Find where the given text appears and provide that cell's center as (x, y) coordinate. 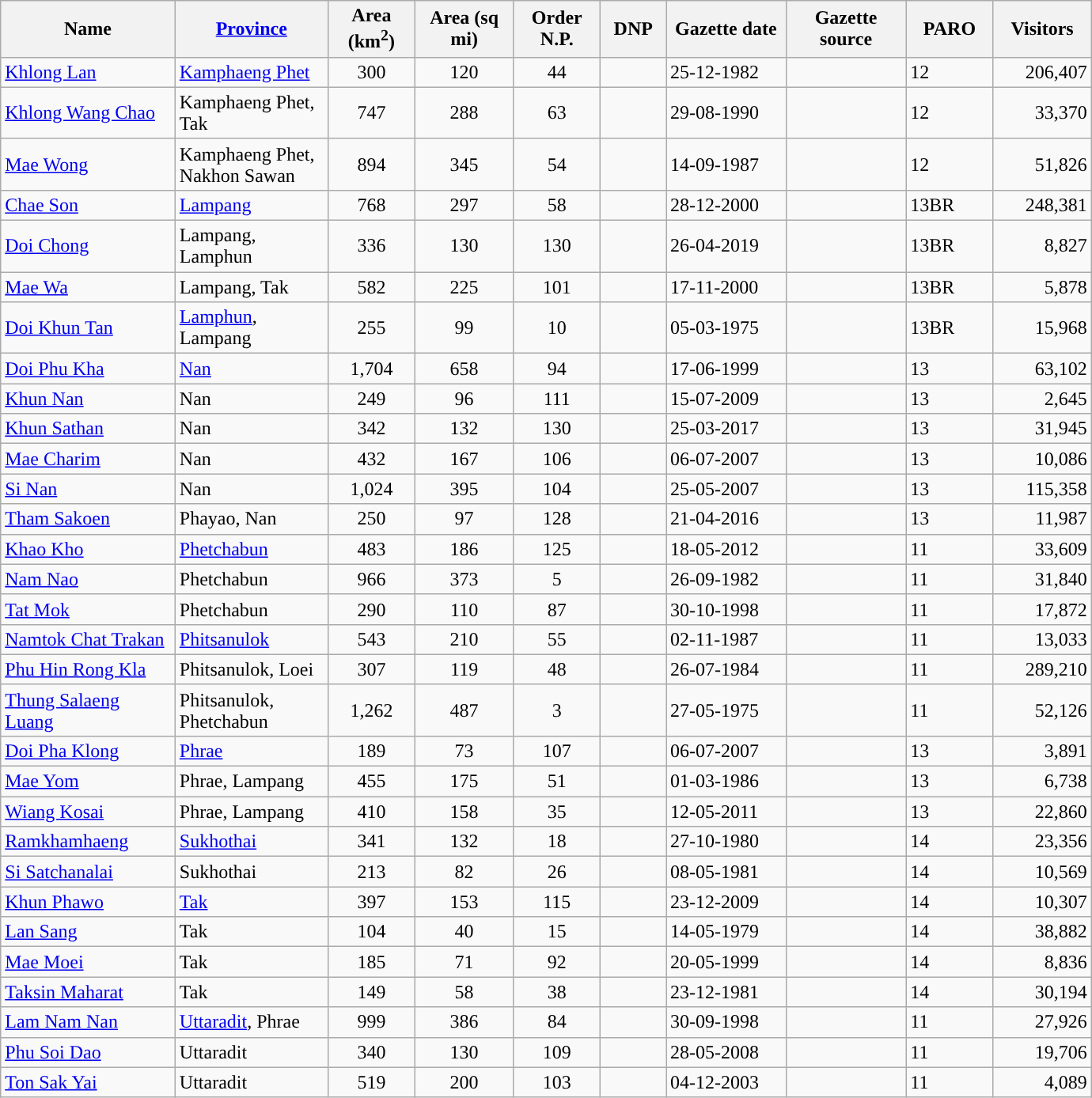
31,945 (1042, 429)
Chae Son (89, 205)
26 (557, 872)
38,882 (1042, 932)
17-11-2000 (726, 287)
519 (371, 1082)
Uttaradit, Phrae (252, 1022)
Mae Moei (89, 962)
111 (557, 399)
15-07-2009 (726, 399)
Lampang, Tak (252, 287)
210 (464, 639)
115,358 (1042, 489)
Taksin Maharat (89, 992)
Lampang (252, 205)
Khlong Wang Chao (89, 112)
63 (557, 112)
PARO (950, 29)
6,738 (1042, 782)
342 (371, 429)
Khlong Lan (89, 72)
25-05-2007 (726, 489)
54 (557, 165)
19,706 (1042, 1052)
432 (371, 459)
106 (557, 459)
99 (464, 328)
101 (557, 287)
186 (464, 549)
290 (371, 609)
255 (371, 328)
336 (371, 247)
Phitsanulok, Loei (252, 669)
Namtok Chat Trakan (89, 639)
28-05-2008 (726, 1052)
84 (557, 1022)
297 (464, 205)
96 (464, 399)
Tham Sakoen (89, 519)
Gazette source (846, 29)
30,194 (1042, 992)
40 (464, 932)
455 (371, 782)
Ton Sak Yai (89, 1082)
Phrae (252, 751)
14-05-1979 (726, 932)
115 (557, 902)
Name (89, 29)
8,836 (1042, 962)
17-06-1999 (726, 369)
Doi Phu Kha (89, 369)
200 (464, 1082)
483 (371, 549)
30-10-1998 (726, 609)
Province (252, 29)
23,356 (1042, 842)
119 (464, 669)
999 (371, 1022)
10,569 (1042, 872)
Kamphaeng Phet, Tak (252, 112)
Phu Soi Dao (89, 1052)
110 (464, 609)
23-12-2009 (726, 902)
5 (557, 579)
38 (557, 992)
395 (464, 489)
Area (sq mi) (464, 29)
345 (464, 165)
Khun Sathan (89, 429)
33,370 (1042, 112)
02-11-1987 (726, 639)
768 (371, 205)
71 (464, 962)
52,126 (1042, 710)
Order N.P. (557, 29)
63,102 (1042, 369)
Si Nan (89, 489)
307 (371, 669)
Doi Chong (89, 247)
288 (464, 112)
966 (371, 579)
44 (557, 72)
28-12-2000 (726, 205)
Mae Wong (89, 165)
249 (371, 399)
158 (464, 812)
Lamphun, Lampang (252, 328)
92 (557, 962)
Nam Nao (89, 579)
206,407 (1042, 72)
894 (371, 165)
Lan Sang (89, 932)
Kamphaeng Phet, Nakhon Sawan (252, 165)
5,878 (1042, 287)
Khun Phawo (89, 902)
22,860 (1042, 812)
26-04-2019 (726, 247)
Lampang, Lamphun (252, 247)
13,033 (1042, 639)
26-07-1984 (726, 669)
73 (464, 751)
153 (464, 902)
15 (557, 932)
Thung Salaeng Luang (89, 710)
27-05-1975 (726, 710)
103 (557, 1082)
20-05-1999 (726, 962)
17,872 (1042, 609)
04-12-2003 (726, 1082)
30-09-1998 (726, 1022)
Phitsanulok, Phetchabun (252, 710)
289,210 (1042, 669)
410 (371, 812)
175 (464, 782)
25-03-2017 (726, 429)
23-12-1981 (726, 992)
51 (557, 782)
Tat Mok (89, 609)
Phu Hin Rong Kla (89, 669)
Ramkhamhaeng (89, 842)
10,307 (1042, 902)
94 (557, 369)
Wiang Kosai (89, 812)
185 (371, 962)
582 (371, 287)
27,926 (1042, 1022)
29-08-1990 (726, 112)
14-09-1987 (726, 165)
Gazette date (726, 29)
25-12-1982 (726, 72)
11,987 (1042, 519)
08-05-1981 (726, 872)
300 (371, 72)
Phitsanulok (252, 639)
3 (557, 710)
15,968 (1042, 328)
01-03-1986 (726, 782)
97 (464, 519)
48 (557, 669)
8,827 (1042, 247)
33,609 (1042, 549)
87 (557, 609)
386 (464, 1022)
21-04-2016 (726, 519)
125 (557, 549)
Visitors (1042, 29)
DNP (633, 29)
Khun Nan (89, 399)
248,381 (1042, 205)
Doi Khun Tan (89, 328)
4,089 (1042, 1082)
250 (371, 519)
120 (464, 72)
2,645 (1042, 399)
1,262 (371, 710)
149 (371, 992)
27-10-1980 (726, 842)
1,024 (371, 489)
225 (464, 287)
35 (557, 812)
18-05-2012 (726, 549)
373 (464, 579)
487 (464, 710)
12-05-2011 (726, 812)
397 (371, 902)
341 (371, 842)
340 (371, 1052)
26-09-1982 (726, 579)
Area (km2) (371, 29)
Khao Kho (89, 549)
Si Satchanalai (89, 872)
82 (464, 872)
10,086 (1042, 459)
1,704 (371, 369)
05-03-1975 (726, 328)
55 (557, 639)
Mae Wa (89, 287)
167 (464, 459)
3,891 (1042, 751)
Doi Pha Klong (89, 751)
31,840 (1042, 579)
18 (557, 842)
Mae Charim (89, 459)
189 (371, 751)
658 (464, 369)
107 (557, 751)
Mae Yom (89, 782)
Phayao, Nan (252, 519)
51,826 (1042, 165)
Kamphaeng Phet (252, 72)
213 (371, 872)
109 (557, 1052)
Lam Nam Nan (89, 1022)
543 (371, 639)
10 (557, 328)
128 (557, 519)
747 (371, 112)
